Pinpoint the cell where the given text exists, returning its [X, Y] midpoint coordinate. 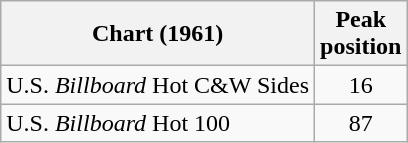
U.S. Billboard Hot C&W Sides [158, 85]
Chart (1961) [158, 34]
16 [361, 85]
U.S. Billboard Hot 100 [158, 123]
87 [361, 123]
Peakposition [361, 34]
